Return [x, y] of the center of cell containing provided text 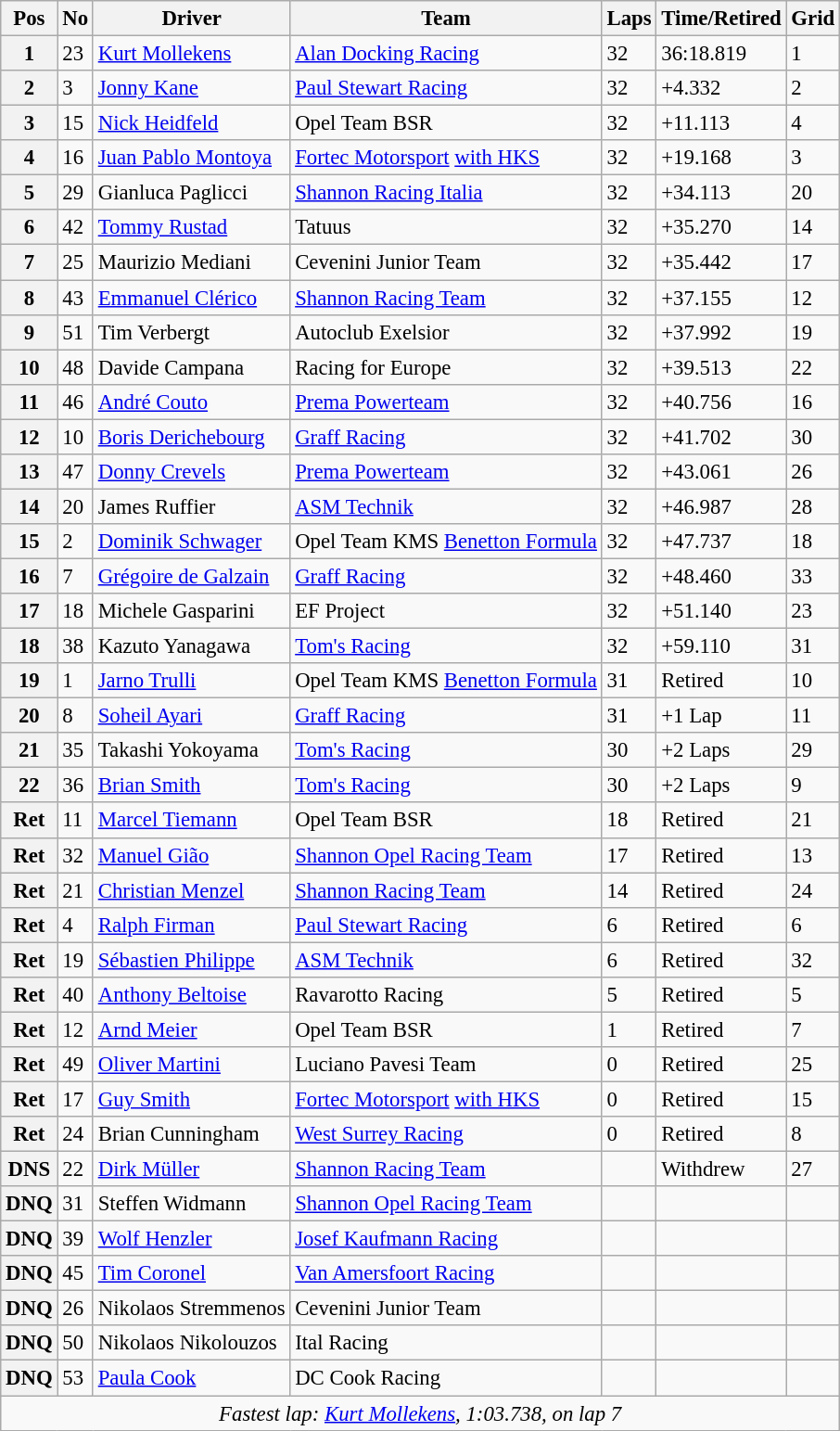
Manuel Gião [191, 855]
+1 Lap [721, 716]
Jonny Kane [191, 88]
+48.460 [721, 576]
39 [75, 1239]
DNS [30, 1169]
49 [75, 1065]
28 [812, 506]
Autoclub Exelsior [446, 332]
Dirk Müller [191, 1169]
Kazuto Yanagawa [191, 646]
Takashi Yokoyama [191, 750]
Grégoire de Galzain [191, 576]
Racing for Europe [446, 367]
+37.155 [721, 298]
+40.756 [721, 402]
Tim Coronel [191, 1273]
47 [75, 472]
+51.140 [721, 611]
Tatuus [446, 227]
West Surrey Racing [446, 1134]
50 [75, 1344]
51 [75, 332]
Emmanuel Clérico [191, 298]
Nikolaos Nikolouzos [191, 1344]
+19.168 [721, 158]
Van Amersfoort Racing [446, 1273]
+43.061 [721, 472]
Laps [629, 19]
+41.702 [721, 437]
40 [75, 995]
Brian Smith [191, 786]
42 [75, 227]
Christian Menzel [191, 890]
Pos [30, 19]
Wolf Henzler [191, 1239]
53 [75, 1378]
Nick Heidfeld [191, 123]
+37.992 [721, 332]
Paula Cook [191, 1378]
Oliver Martini [191, 1065]
Davide Campana [191, 367]
+34.113 [721, 193]
Guy Smith [191, 1099]
Grid [812, 19]
+4.332 [721, 88]
Steffen Widmann [191, 1204]
45 [75, 1273]
+47.737 [721, 542]
Dominik Schwager [191, 542]
36:18.819 [721, 54]
Gianluca Paglicci [191, 193]
Ralph Firman [191, 925]
Ravarotto Racing [446, 995]
Withdrew [721, 1169]
+35.442 [721, 262]
46 [75, 402]
Boris Derichebourg [191, 437]
Donny Crevels [191, 472]
+11.113 [721, 123]
Sébastien Philippe [191, 960]
DC Cook Racing [446, 1378]
Maurizio Mediani [191, 262]
+35.270 [721, 227]
+39.513 [721, 367]
35 [75, 750]
36 [75, 786]
No [75, 19]
33 [812, 576]
Nikolaos Stremmenos [191, 1309]
Fastest lap: Kurt Mollekens, 1:03.738, on lap 7 [421, 1413]
Brian Cunningham [191, 1134]
+46.987 [721, 506]
James Ruffier [191, 506]
Tommy Rustad [191, 227]
38 [75, 646]
EF Project [446, 611]
Ital Racing [446, 1344]
Jarno Trulli [191, 681]
+59.110 [721, 646]
27 [812, 1169]
Shannon Racing Italia [446, 193]
Tim Verbergt [191, 332]
Arnd Meier [191, 1029]
43 [75, 298]
Juan Pablo Montoya [191, 158]
Time/Retired [721, 19]
Michele Gasparini [191, 611]
Luciano Pavesi Team [446, 1065]
André Couto [191, 402]
Anthony Beltoise [191, 995]
Soheil Ayari [191, 716]
Team [446, 19]
48 [75, 367]
Driver [191, 19]
Kurt Mollekens [191, 54]
Josef Kaufmann Racing [446, 1239]
Alan Docking Racing [446, 54]
Marcel Tiemann [191, 821]
